Extract the [X, Y] coordinate from the center of the cell holding the provided text.  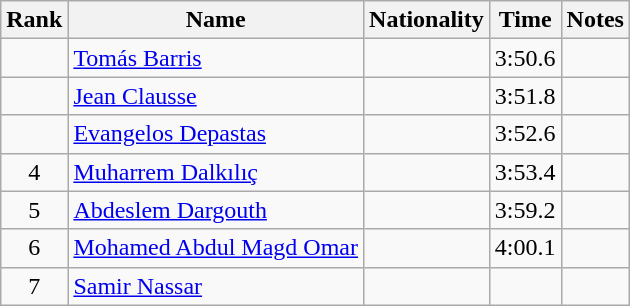
3:53.4 [525, 172]
Notes [595, 20]
3:59.2 [525, 210]
Name [216, 20]
6 [34, 248]
Tomás Barris [216, 58]
3:51.8 [525, 96]
Mohamed Abdul Magd Omar [216, 248]
3:50.6 [525, 58]
Evangelos Depastas [216, 134]
4 [34, 172]
Jean Clausse [216, 96]
Abdeslem Dargouth [216, 210]
Rank [34, 20]
5 [34, 210]
Time [525, 20]
Muharrem Dalkılıç [216, 172]
Samir Nassar [216, 286]
Nationality [427, 20]
4:00.1 [525, 248]
7 [34, 286]
3:52.6 [525, 134]
